Determine the (X, Y) coordinate at the center of the cell enclosing the given text.  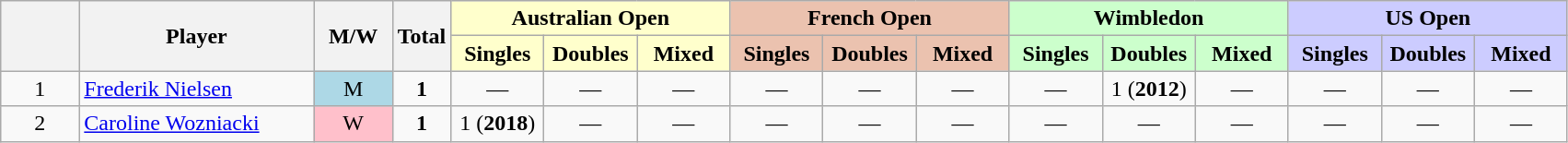
1 (2012) (1149, 89)
Player (197, 36)
Caroline Wozniacki (197, 124)
1 (2018) (497, 124)
Wimbledon (1149, 18)
French Open (869, 18)
M/W (354, 36)
Frederik Nielsen (197, 89)
Total (422, 36)
Australian Open (591, 18)
W (354, 124)
M (354, 89)
2 (41, 124)
US Open (1427, 18)
